Determine the (X, Y) coordinate at the center of the cell enclosing the given text.  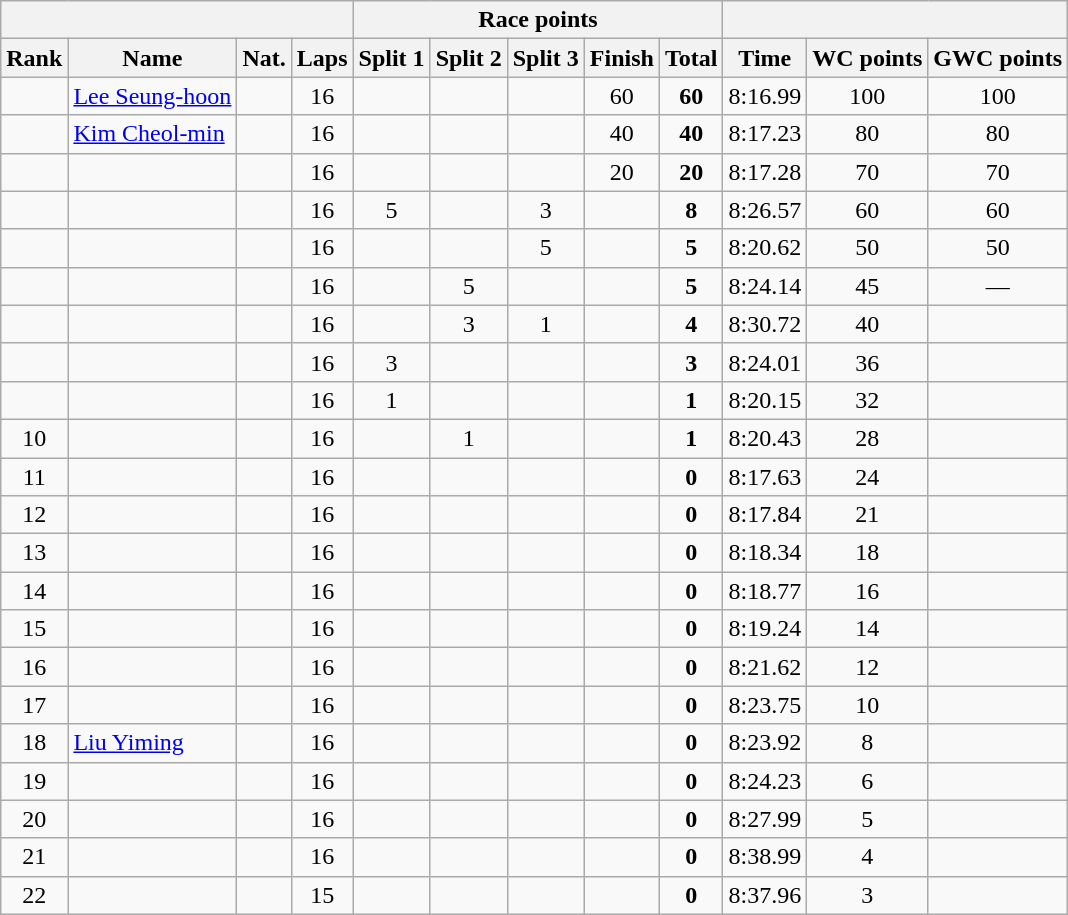
45 (868, 286)
8:38.99 (765, 857)
8:30.72 (765, 324)
8:18.34 (765, 553)
Split 1 (392, 58)
Finish (622, 58)
8:20.62 (765, 248)
8:17.84 (765, 515)
Rank (34, 58)
Time (765, 58)
Nat. (264, 58)
8:37.96 (765, 895)
19 (34, 781)
8:17.23 (765, 134)
WC points (868, 58)
Name (152, 58)
8:24.01 (765, 362)
8:16.99 (765, 96)
36 (868, 362)
8:23.75 (765, 705)
Laps (322, 58)
8:17.28 (765, 172)
8:20.15 (765, 400)
8:27.99 (765, 819)
13 (34, 553)
8:19.24 (765, 629)
8:24.23 (765, 781)
8:21.62 (765, 667)
6 (868, 781)
22 (34, 895)
Liu Yiming (152, 743)
8:18.77 (765, 591)
8:20.43 (765, 438)
— (998, 286)
28 (868, 438)
Split 3 (546, 58)
17 (34, 705)
Total (691, 58)
24 (868, 477)
8:24.14 (765, 286)
8:26.57 (765, 210)
Lee Seung-hoon (152, 96)
GWC points (998, 58)
11 (34, 477)
8:23.92 (765, 743)
Split 2 (468, 58)
32 (868, 400)
Race points (538, 20)
Kim Cheol-min (152, 134)
8:17.63 (765, 477)
